Search for the cell housing the specified text and yield its [X, Y] center coordinate. 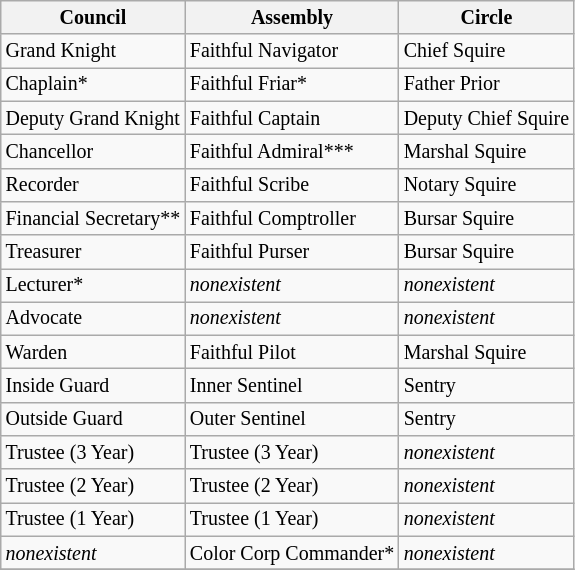
Faithful Comptroller [292, 218]
Color Corp Commander* [292, 554]
Faithful Navigator [292, 52]
Treasurer [93, 252]
Grand Knight [93, 52]
Chief Squire [486, 52]
Council [93, 18]
Deputy Chief Squire [486, 118]
Outer Sentinel [292, 420]
Inside Guard [93, 386]
Financial Secretary** [93, 218]
Circle [486, 18]
Faithful Captain [292, 118]
Faithful Friar* [292, 84]
Faithful Scribe [292, 184]
Warden [93, 352]
Advocate [93, 318]
Notary Squire [486, 184]
Father Prior [486, 84]
Faithful Admiral*** [292, 152]
Assembly [292, 18]
Chancellor [93, 152]
Deputy Grand Knight [93, 118]
Recorder [93, 184]
Chaplain* [93, 84]
Faithful Pilot [292, 352]
Lecturer* [93, 286]
Faithful Purser [292, 252]
Inner Sentinel [292, 386]
Outside Guard [93, 420]
